Extract the (x, y) coordinate from the center of the cell holding the provided text.  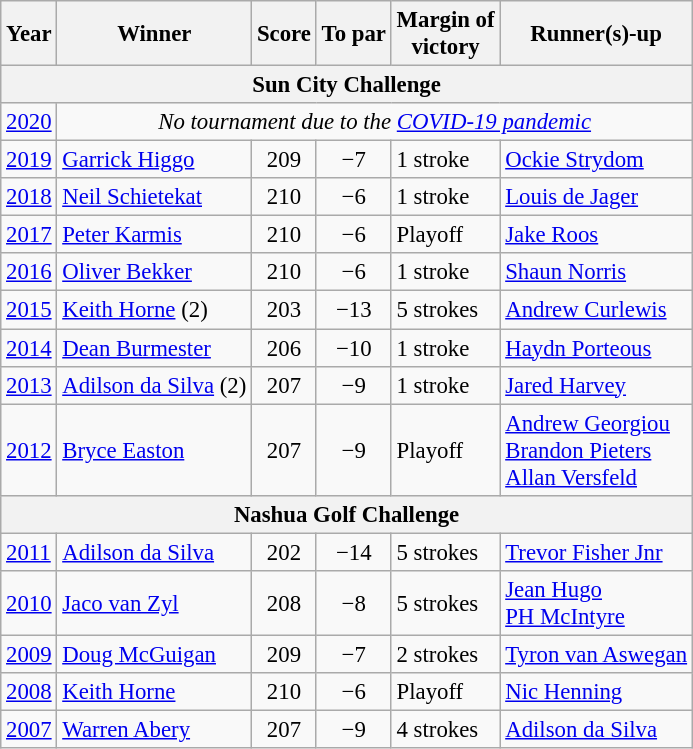
2011 (29, 552)
Haydn Porteous (596, 348)
Ockie Strydom (596, 160)
Andrew Curlewis (596, 310)
−13 (354, 310)
Oliver Bekker (154, 273)
Keith Horne (154, 692)
2012 (29, 450)
2007 (29, 729)
Dean Burmester (154, 348)
No tournament due to the COVID-19 pandemic (374, 122)
2015 (29, 310)
Winner (154, 34)
Trevor Fisher Jnr (596, 552)
Andrew Georgiou Brandon Pieters Allan Versfeld (596, 450)
Jean Hugo PH McIntyre (596, 604)
Margin ofvictory (446, 34)
203 (284, 310)
Shaun Norris (596, 273)
Peter Karmis (154, 235)
−14 (354, 552)
2017 (29, 235)
Adilson da Silva (2) (154, 385)
Sun City Challenge (347, 85)
2013 (29, 385)
Louis de Jager (596, 197)
Year (29, 34)
2019 (29, 160)
206 (284, 348)
208 (284, 604)
Jared Harvey (596, 385)
Nic Henning (596, 692)
Bryce Easton (154, 450)
2014 (29, 348)
2 strokes (446, 654)
202 (284, 552)
2010 (29, 604)
Score (284, 34)
Keith Horne (2) (154, 310)
2008 (29, 692)
2009 (29, 654)
2016 (29, 273)
2020 (29, 122)
4 strokes (446, 729)
Neil Schietekat (154, 197)
2018 (29, 197)
Garrick Higgo (154, 160)
−10 (354, 348)
Tyron van Aswegan (596, 654)
−8 (354, 604)
Jake Roos (596, 235)
Nashua Golf Challenge (347, 514)
To par (354, 34)
Doug McGuigan (154, 654)
Jaco van Zyl (154, 604)
Warren Abery (154, 729)
Runner(s)-up (596, 34)
